Scan for the cell matching the given text and deliver its (x, y) coordinate at center. 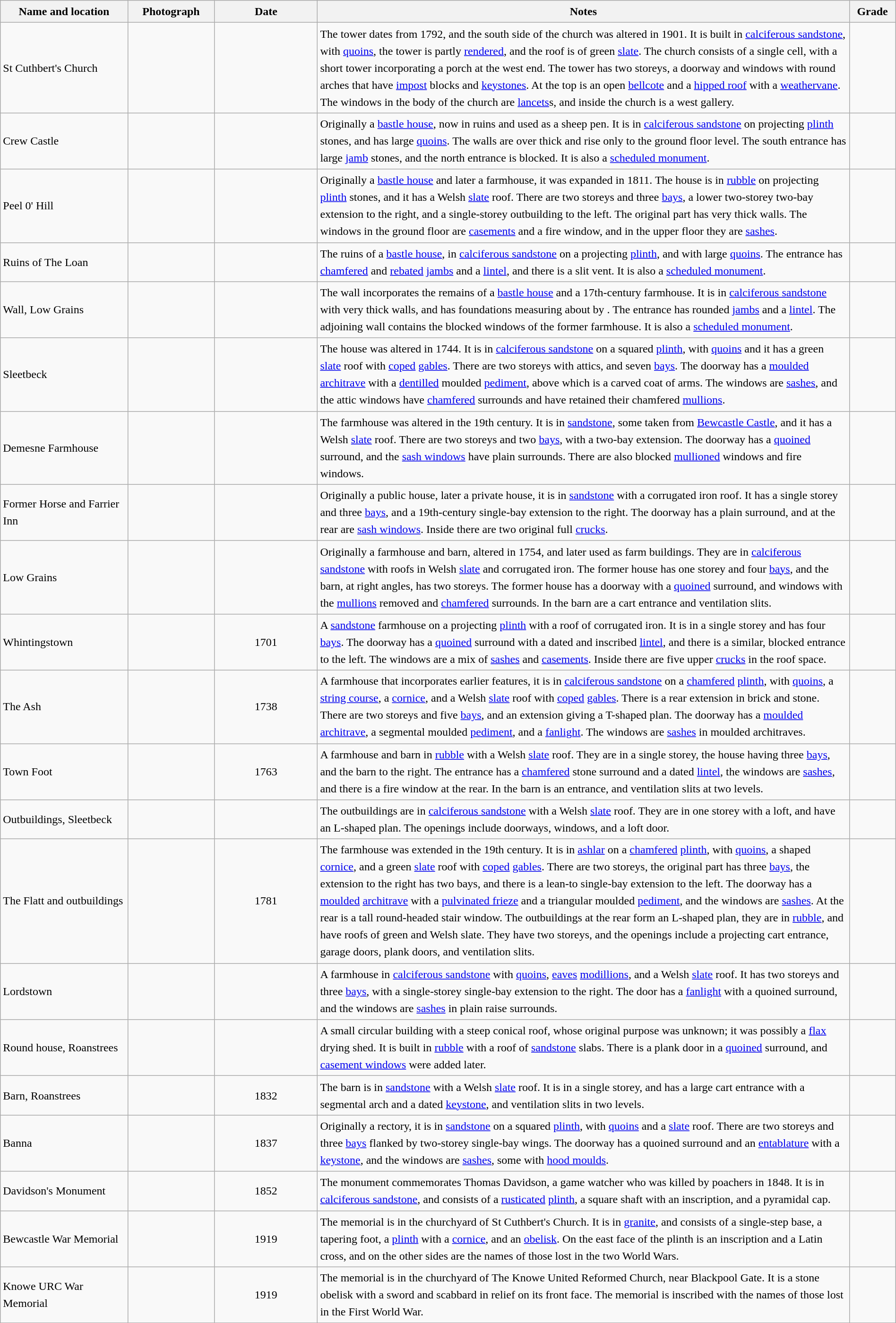
1837 (266, 1143)
Former Horse and Farrier Inn (64, 512)
Wall, Low Grains (64, 310)
1701 (266, 642)
Ruins of The Loan (64, 262)
Outbuildings, Sleetbeck (64, 819)
Whintingstown (64, 642)
Demesne Farmhouse (64, 448)
Lordstown (64, 991)
Peel 0' Hill (64, 206)
The Flatt and outbuildings (64, 902)
The Ash (64, 707)
Barn, Roanstrees (64, 1095)
Date (266, 11)
Bewcastle War Memorial (64, 1239)
1738 (266, 707)
1763 (266, 772)
Town Foot (64, 772)
Knowe URC War Memorial (64, 1295)
1852 (266, 1191)
Sleetbeck (64, 374)
Notes (583, 11)
Crew Castle (64, 141)
Low Grains (64, 577)
Banna (64, 1143)
1832 (266, 1095)
St Cuthbert's Church (64, 68)
Grade (872, 11)
1781 (266, 902)
Davidson's Monument (64, 1191)
Photograph (171, 11)
Round house, Roanstrees (64, 1048)
Name and location (64, 11)
